Identify which cell holds the provided text, then report its (x, y) central coordinate. 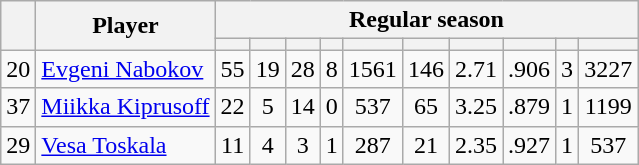
.879 (530, 107)
37 (18, 107)
2.71 (476, 69)
Vesa Toskala (126, 145)
20 (18, 69)
287 (372, 145)
22 (232, 107)
.927 (530, 145)
1199 (608, 107)
19 (268, 69)
4 (268, 145)
8 (332, 69)
.906 (530, 69)
21 (426, 145)
28 (302, 69)
65 (426, 107)
3.25 (476, 107)
29 (18, 145)
5 (268, 107)
14 (302, 107)
Miikka Kiprusoff (126, 107)
1561 (372, 69)
3227 (608, 69)
11 (232, 145)
2.35 (476, 145)
Regular season (426, 20)
55 (232, 69)
Player (126, 26)
146 (426, 69)
Evgeni Nabokov (126, 69)
0 (332, 107)
